Find where the given text appears and provide that cell's center as (x, y) coordinate. 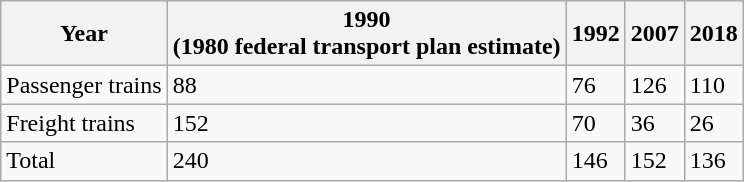
2018 (714, 34)
136 (714, 161)
110 (714, 85)
76 (596, 85)
126 (654, 85)
36 (654, 123)
88 (366, 85)
2007 (654, 34)
1992 (596, 34)
240 (366, 161)
Year (84, 34)
146 (596, 161)
26 (714, 123)
Passenger trains (84, 85)
Total (84, 161)
70 (596, 123)
Freight trains (84, 123)
1990(1980 federal transport plan estimate) (366, 34)
